For the text-containing cell, return its midpoint in (x, y) coordinate format. 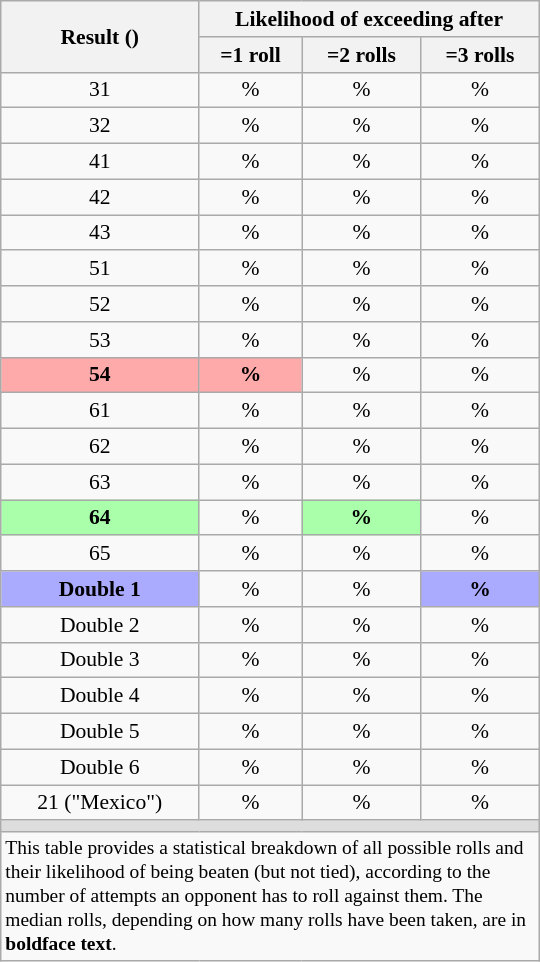
=1 roll (250, 55)
65 (100, 554)
Likelihood of exceeding after (369, 19)
41 (100, 162)
Double 5 (100, 732)
53 (100, 340)
42 (100, 197)
21 ("Mexico") (100, 803)
Double 2 (100, 625)
31 (100, 90)
54 (100, 375)
43 (100, 233)
64 (100, 518)
Double 6 (100, 767)
62 (100, 447)
51 (100, 269)
61 (100, 411)
Result () (100, 36)
=2 rolls (362, 55)
63 (100, 482)
Double 3 (100, 660)
Double 4 (100, 696)
52 (100, 304)
=3 rolls (480, 55)
Double 1 (100, 589)
32 (100, 126)
